Output the [X, Y] coordinate of the center of the cell containing the given text.  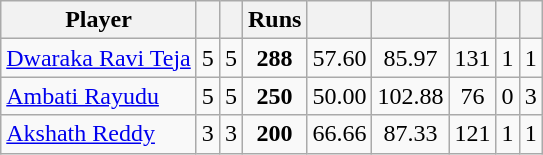
66.66 [340, 134]
Dwaraka Ravi Teja [99, 58]
131 [472, 58]
87.33 [410, 134]
85.97 [410, 58]
76 [472, 96]
50.00 [340, 96]
121 [472, 134]
200 [274, 134]
288 [274, 58]
250 [274, 96]
Akshath Reddy [99, 134]
57.60 [340, 58]
Player [99, 20]
0 [508, 96]
Ambati Rayudu [99, 96]
Runs [274, 20]
102.88 [410, 96]
